For the text-containing cell, return its midpoint in [x, y] coordinate format. 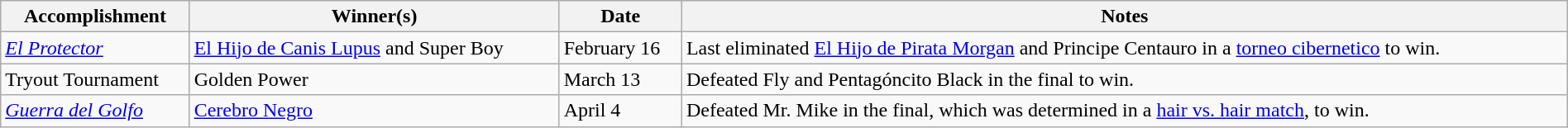
Date [620, 17]
Defeated Fly and Pentagóncito Black in the final to win. [1125, 79]
Notes [1125, 17]
April 4 [620, 111]
El Protector [95, 48]
Last eliminated El Hijo de Pirata Morgan and Principe Centauro in a torneo cibernetico to win. [1125, 48]
Guerra del Golfo [95, 111]
Tryout Tournament [95, 79]
Golden Power [374, 79]
Winner(s) [374, 17]
March 13 [620, 79]
Defeated Mr. Mike in the final, which was determined in a hair vs. hair match, to win. [1125, 111]
February 16 [620, 48]
Accomplishment [95, 17]
El Hijo de Canis Lupus and Super Boy [374, 48]
Cerebro Negro [374, 111]
